Search for the cell housing the specified text and yield its (x, y) center coordinate. 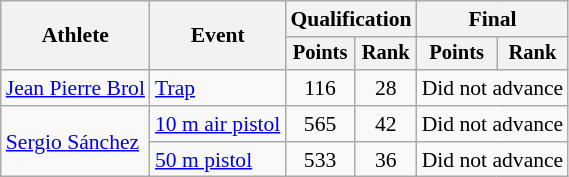
42 (386, 124)
Trap (218, 88)
Athlete (76, 36)
565 (320, 124)
Sergio Sánchez (76, 142)
Final (493, 19)
Jean Pierre Brol (76, 88)
10 m air pistol (218, 124)
Qualification (350, 19)
Event (218, 36)
116 (320, 88)
28 (386, 88)
